Determine the (X, Y) coordinate at the center of the cell enclosing the given text.  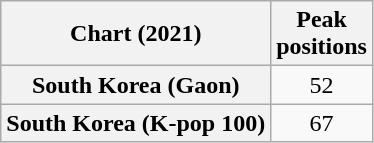
67 (322, 123)
Peakpositions (322, 34)
South Korea (Gaon) (136, 85)
Chart (2021) (136, 34)
South Korea (K-pop 100) (136, 123)
52 (322, 85)
